From the cell containing the given text, extract its center point as [X, Y] coordinate. 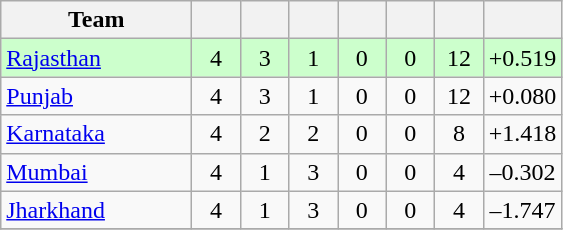
Punjab [96, 96]
Mumbai [96, 172]
–1.747 [522, 210]
+1.418 [522, 134]
+0.519 [522, 58]
Karnataka [96, 134]
Rajasthan [96, 58]
–0.302 [522, 172]
+0.080 [522, 96]
Jharkhand [96, 210]
8 [460, 134]
Team [96, 20]
